Scan for the cell matching the given text and deliver its (x, y) coordinate at center. 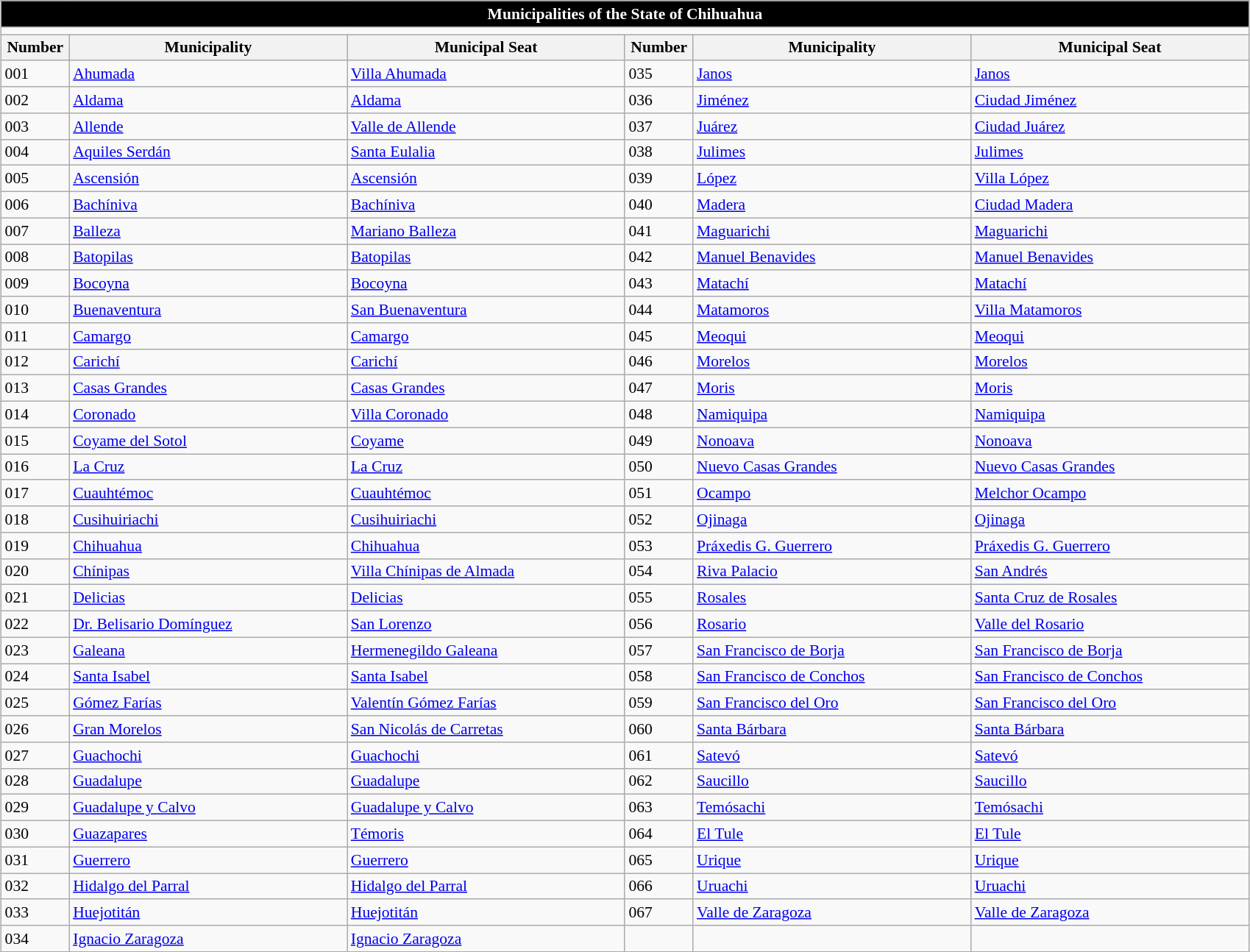
Municipalities of the State of Chihuahua (625, 14)
015 (35, 441)
036 (659, 100)
Ciudad Jiménez (1110, 100)
022 (35, 624)
002 (35, 100)
004 (35, 152)
054 (659, 572)
040 (659, 205)
062 (659, 781)
Rosales (832, 598)
Gran Morelos (208, 729)
024 (35, 677)
009 (35, 283)
043 (659, 283)
Galeana (208, 650)
Gómez Farías (208, 703)
Ciudad Juárez (1110, 126)
Villa Ahumada (486, 74)
San Lorenzo (486, 624)
053 (659, 545)
047 (659, 388)
Valle del Rosario (1110, 624)
028 (35, 781)
037 (659, 126)
López (832, 179)
018 (35, 519)
045 (659, 335)
034 (35, 939)
Balleza (208, 231)
046 (659, 362)
Ciudad Madera (1110, 205)
Riva Palacio (832, 572)
025 (35, 703)
Jiménez (832, 100)
032 (35, 886)
026 (35, 729)
Santa Cruz de Rosales (1110, 598)
010 (35, 310)
007 (35, 231)
Valle de Allende (486, 126)
023 (35, 650)
Villa López (1110, 179)
Villa Chínipas de Almada (486, 572)
San Andrés (1110, 572)
021 (35, 598)
017 (35, 493)
001 (35, 74)
Buenaventura (208, 310)
041 (659, 231)
Valentín Gómez Farías (486, 703)
035 (659, 74)
Madera (832, 205)
Matamoros (832, 310)
Melchor Ocampo (1110, 493)
052 (659, 519)
038 (659, 152)
029 (35, 808)
067 (659, 912)
056 (659, 624)
Guazapares (208, 834)
012 (35, 362)
Ocampo (832, 493)
006 (35, 205)
Aquiles Serdán (208, 152)
Coyame (486, 441)
San Nicolás de Carretas (486, 729)
014 (35, 414)
Juárez (832, 126)
Santa Eulalia (486, 152)
059 (659, 703)
016 (35, 466)
020 (35, 572)
033 (35, 912)
061 (659, 755)
011 (35, 335)
065 (659, 860)
Témoris (486, 834)
027 (35, 755)
Mariano Balleza (486, 231)
008 (35, 257)
Dr. Belisario Domínguez (208, 624)
030 (35, 834)
057 (659, 650)
051 (659, 493)
050 (659, 466)
Ahumada (208, 74)
San Buenaventura (486, 310)
042 (659, 257)
Hermenegildo Galeana (486, 650)
058 (659, 677)
031 (35, 860)
066 (659, 886)
Allende (208, 126)
013 (35, 388)
060 (659, 729)
044 (659, 310)
Coyame del Sotol (208, 441)
048 (659, 414)
Rosario (832, 624)
019 (35, 545)
Villa Coronado (486, 414)
Coronado (208, 414)
055 (659, 598)
039 (659, 179)
063 (659, 808)
064 (659, 834)
Villa Matamoros (1110, 310)
003 (35, 126)
049 (659, 441)
005 (35, 179)
Chínipas (208, 572)
